Pinpoint the cell where the given text exists, returning its (X, Y) midpoint coordinate. 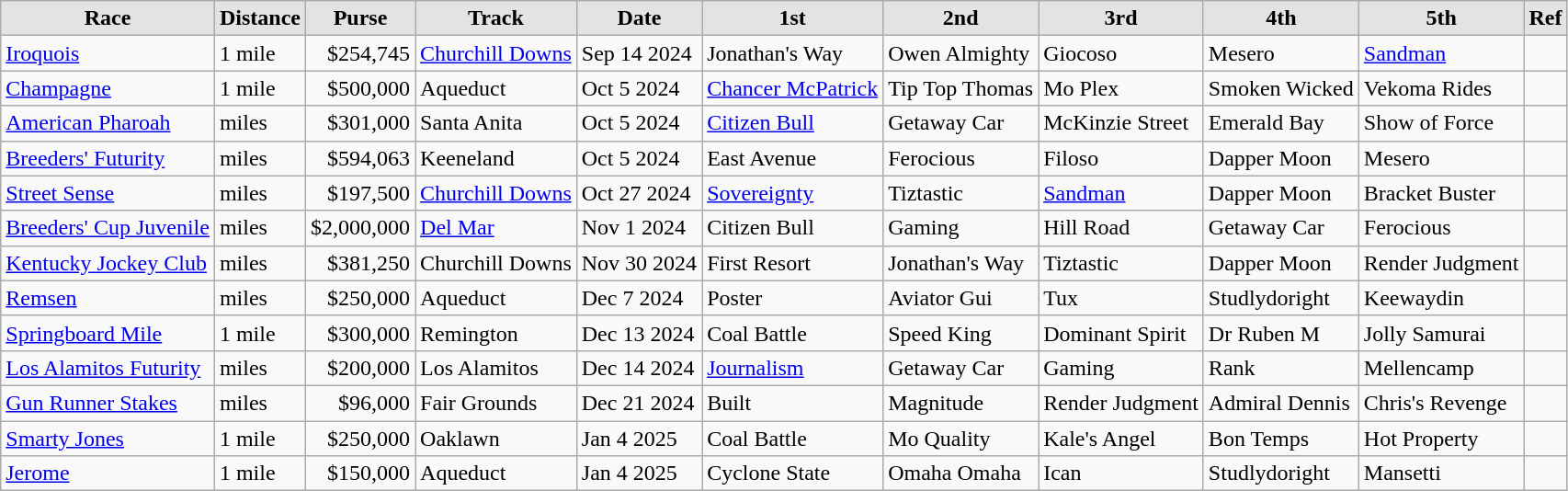
Sovereignty (792, 193)
Sep 14 2024 (639, 53)
Nov 1 2024 (639, 228)
Hill Road (1121, 228)
Dec 21 2024 (639, 403)
Hot Property (1441, 439)
Race (108, 18)
$301,000 (360, 123)
$150,000 (360, 474)
Magnitude (961, 403)
Gun Runner Stakes (108, 403)
3rd (1121, 18)
Cyclone State (792, 474)
2nd (961, 18)
Iroquois (108, 53)
Tux (1121, 298)
$197,500 (360, 193)
Poster (792, 298)
Fair Grounds (496, 403)
Kentucky Jockey Club (108, 263)
Nov 30 2024 (639, 263)
Oct 27 2024 (639, 193)
Date (639, 18)
American Pharoah (108, 123)
Smarty Jones (108, 439)
Santa Anita (496, 123)
5th (1441, 18)
Los Alamitos Futurity (108, 368)
Purse (360, 18)
Journalism (792, 368)
Dominant Spirit (1121, 333)
Ican (1121, 474)
Omaha Omaha (961, 474)
Remsen (108, 298)
$381,250 (360, 263)
Bon Temps (1281, 439)
Breeders' Futurity (108, 158)
East Avenue (792, 158)
$300,000 (360, 333)
1st (792, 18)
Owen Almighty (961, 53)
Mellencamp (1441, 368)
Ref (1546, 18)
Dec 14 2024 (639, 368)
Street Sense (108, 193)
Speed King (961, 333)
Mo Quality (961, 439)
McKinzie Street (1121, 123)
Keewaydin (1441, 298)
Emerald Bay (1281, 123)
Admiral Dennis (1281, 403)
Rank (1281, 368)
Del Mar (496, 228)
Giocoso (1121, 53)
$254,745 (360, 53)
Smoken Wicked (1281, 88)
Kale's Angel (1121, 439)
Mo Plex (1121, 88)
Dec 7 2024 (639, 298)
Dec 13 2024 (639, 333)
Los Alamitos (496, 368)
Jerome (108, 474)
Filoso (1121, 158)
Track (496, 18)
Mansetti (1441, 474)
$2,000,000 (360, 228)
Chris's Revenge (1441, 403)
$594,063 (360, 158)
Vekoma Rides (1441, 88)
$500,000 (360, 88)
Built (792, 403)
4th (1281, 18)
Bracket Buster (1441, 193)
Show of Force (1441, 123)
$96,000 (360, 403)
Remington (496, 333)
Springboard Mile (108, 333)
Oaklawn (496, 439)
Tip Top Thomas (961, 88)
Breeders' Cup Juvenile (108, 228)
$200,000 (360, 368)
Distance (259, 18)
Keeneland (496, 158)
Champagne (108, 88)
Jolly Samurai (1441, 333)
Dr Ruben M (1281, 333)
Chancer McPatrick (792, 88)
Aviator Gui (961, 298)
First Resort (792, 263)
